Scan for the cell matching the given text and deliver its [X, Y] coordinate at center. 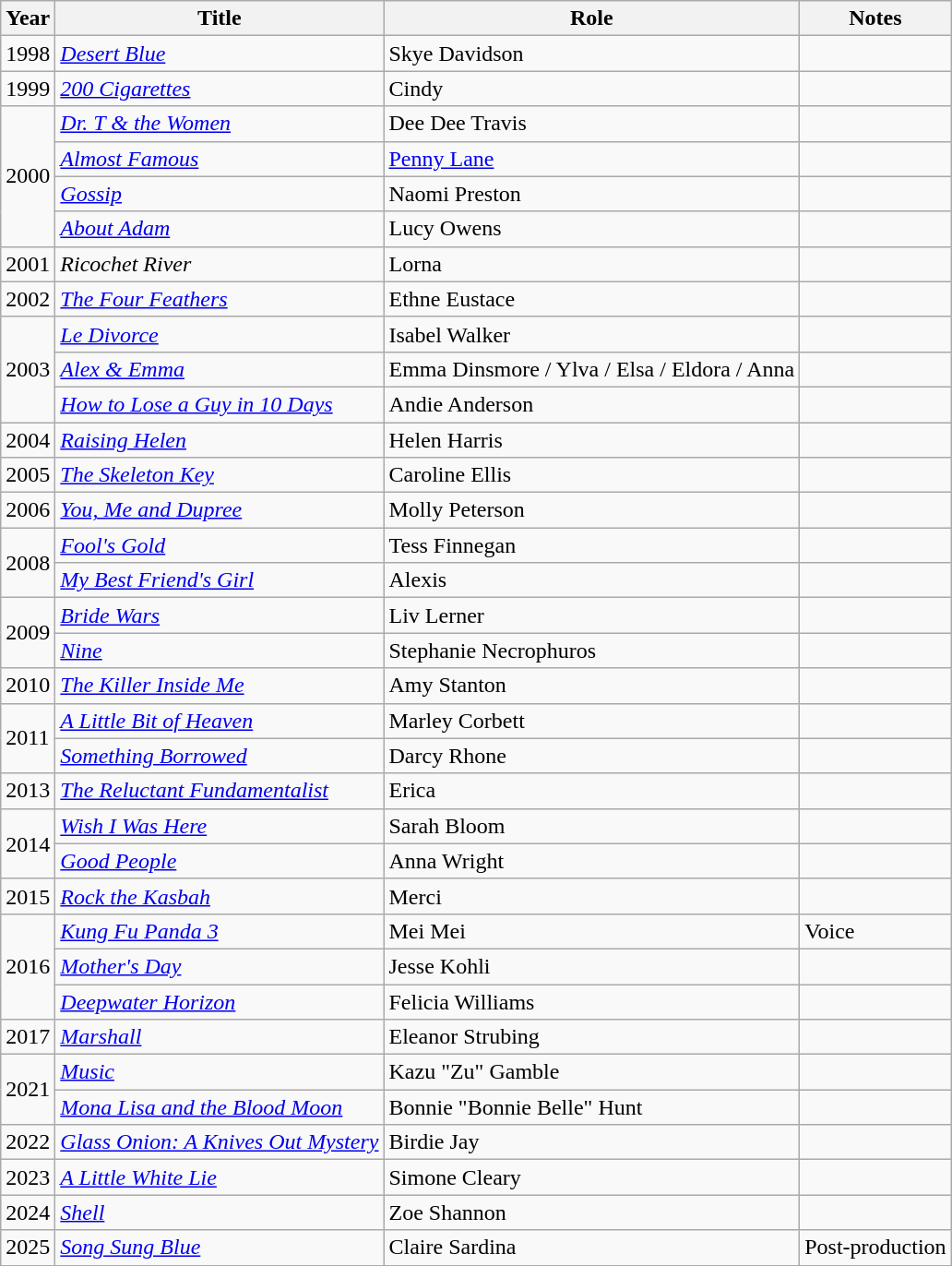
Kung Fu Panda 3 [220, 931]
The Skeleton Key [220, 475]
2006 [28, 510]
Isabel Walker [592, 334]
Molly Peterson [592, 510]
2005 [28, 475]
Gossip [220, 194]
2021 [28, 1090]
2025 [28, 1248]
Song Sung Blue [220, 1248]
2009 [28, 633]
2016 [28, 966]
Ricochet River [220, 264]
Something Borrowed [220, 756]
Voice [875, 931]
Liv Lerner [592, 615]
1998 [28, 54]
Emma Dinsmore / Ylva / Elsa / Eldora / Anna [592, 369]
Bonnie "Bonnie Belle" Hunt [592, 1107]
2022 [28, 1142]
Alex & Emma [220, 369]
Dr. T & the Women [220, 124]
Mei Mei [592, 931]
2017 [28, 1037]
2024 [28, 1212]
Post-production [875, 1248]
2011 [28, 738]
Deepwater Horizon [220, 1001]
Erica [592, 791]
Eleanor Strubing [592, 1037]
The Four Feathers [220, 299]
200 Cigarettes [220, 89]
Glass Onion: A Knives Out Mystery [220, 1142]
Lorna [592, 264]
Merci [592, 896]
Mona Lisa and the Blood Moon [220, 1107]
Birdie Jay [592, 1142]
Skye Davidson [592, 54]
Raising Helen [220, 440]
Anna Wright [592, 861]
2001 [28, 264]
Stephanie Necrophuros [592, 651]
How to Lose a Guy in 10 Days [220, 404]
Role [592, 18]
Kazu "Zu" Gamble [592, 1072]
Simone Cleary [592, 1177]
Jesse Kohli [592, 966]
Alexis [592, 580]
Wish I Was Here [220, 826]
Rock the Kasbah [220, 896]
Marley Corbett [592, 721]
2004 [28, 440]
Claire Sardina [592, 1248]
The Reluctant Fundamentalist [220, 791]
Naomi Preston [592, 194]
Darcy Rhone [592, 756]
Almost Famous [220, 159]
Year [28, 18]
Andie Anderson [592, 404]
A Little White Lie [220, 1177]
You, Me and Dupree [220, 510]
My Best Friend's Girl [220, 580]
2008 [28, 563]
Dee Dee Travis [592, 124]
Notes [875, 18]
Penny Lane [592, 159]
2013 [28, 791]
Amy Stanton [592, 686]
Bride Wars [220, 615]
Mother's Day [220, 966]
Fool's Gold [220, 545]
About Adam [220, 229]
2003 [28, 369]
Sarah Bloom [592, 826]
Caroline Ellis [592, 475]
Nine [220, 651]
2000 [28, 176]
Title [220, 18]
Zoe Shannon [592, 1212]
Shell [220, 1212]
A Little Bit of Heaven [220, 721]
Good People [220, 861]
2010 [28, 686]
2015 [28, 896]
1999 [28, 89]
2002 [28, 299]
Felicia Williams [592, 1001]
Cindy [592, 89]
2023 [28, 1177]
Tess Finnegan [592, 545]
Lucy Owens [592, 229]
Le Divorce [220, 334]
2014 [28, 843]
Desert Blue [220, 54]
Helen Harris [592, 440]
Ethne Eustace [592, 299]
Music [220, 1072]
The Killer Inside Me [220, 686]
Marshall [220, 1037]
